Provide the [X, Y] coordinate of the cell's center where the given text is located.  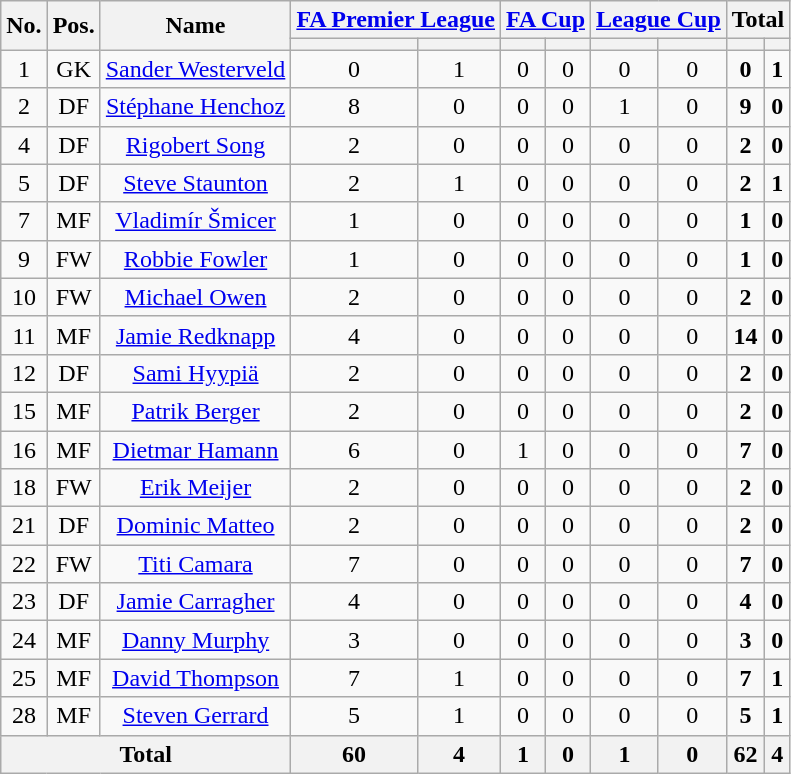
8 [354, 107]
FA Premier League [396, 20]
11 [24, 335]
Name [196, 26]
21 [24, 526]
GK [74, 69]
Stéphane Henchoz [196, 107]
22 [24, 564]
No. [24, 26]
Michael Owen [196, 297]
Dietmar Hamann [196, 449]
Robbie Fowler [196, 259]
28 [24, 716]
Jamie Redknapp [196, 335]
Sander Westerveld [196, 69]
14 [745, 335]
League Cup [659, 20]
Dominic Matteo [196, 526]
Vladimír Šmicer [196, 221]
Titi Camara [196, 564]
FA Cup [546, 20]
Steven Gerrard [196, 716]
60 [354, 754]
Erik Meijer [196, 488]
David Thompson [196, 678]
16 [24, 449]
12 [24, 373]
Danny Murphy [196, 640]
24 [24, 640]
18 [24, 488]
25 [24, 678]
Pos. [74, 26]
Jamie Carragher [196, 602]
6 [354, 449]
62 [745, 754]
Steve Staunton [196, 183]
Rigobert Song [196, 145]
10 [24, 297]
15 [24, 411]
Patrik Berger [196, 411]
23 [24, 602]
Sami Hyypiä [196, 373]
